Detect which cell encompasses the target text, then output its [X, Y] center coordinate. 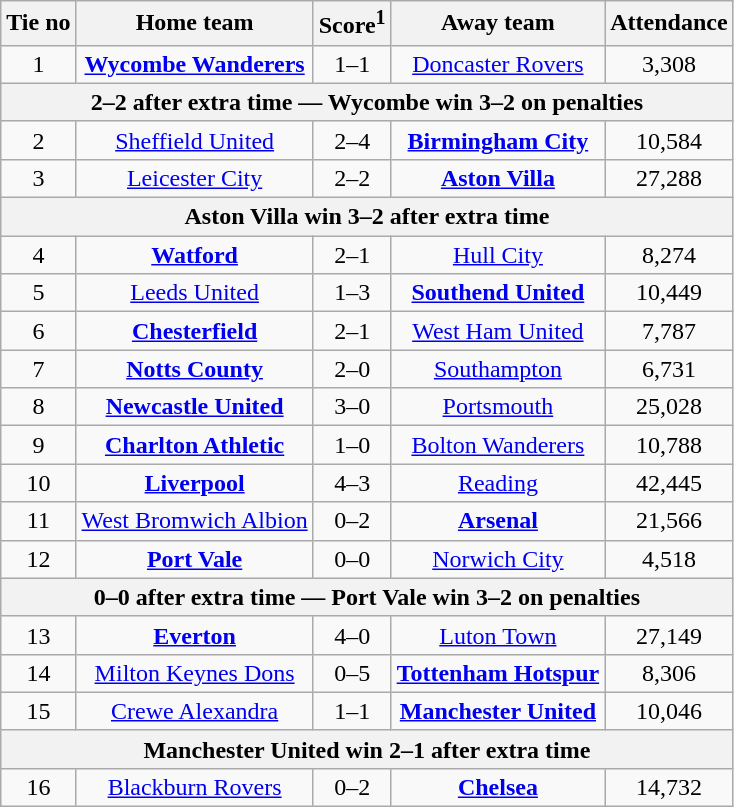
27,288 [669, 178]
10,788 [669, 445]
Chesterfield [194, 331]
10,449 [669, 293]
4,518 [669, 559]
Port Vale [194, 559]
6,731 [669, 369]
Notts County [194, 369]
Everton [194, 635]
27,149 [669, 635]
10,046 [669, 711]
Watford [194, 255]
1 [38, 64]
Reading [498, 483]
42,445 [669, 483]
Manchester United [498, 711]
Newcastle United [194, 407]
Aston Villa [498, 178]
10 [38, 483]
Milton Keynes Dons [194, 673]
West Ham United [498, 331]
25,028 [669, 407]
Hull City [498, 255]
12 [38, 559]
Wycombe Wanderers [194, 64]
6 [38, 331]
15 [38, 711]
3 [38, 178]
Bolton Wanderers [498, 445]
7,787 [669, 331]
13 [38, 635]
Charlton Athletic [194, 445]
Leicester City [194, 178]
9 [38, 445]
Birmingham City [498, 140]
3,308 [669, 64]
4–3 [352, 483]
Tottenham Hotspur [498, 673]
14 [38, 673]
Tie no [38, 24]
4–0 [352, 635]
Arsenal [498, 521]
Norwich City [498, 559]
4 [38, 255]
0–0 [352, 559]
1–3 [352, 293]
10,584 [669, 140]
2–0 [352, 369]
3–0 [352, 407]
11 [38, 521]
8,306 [669, 673]
2–2 after extra time — Wycombe win 3–2 on penalties [367, 102]
Chelsea [498, 787]
14,732 [669, 787]
Portsmouth [498, 407]
5 [38, 293]
16 [38, 787]
Liverpool [194, 483]
21,566 [669, 521]
Blackburn Rovers [194, 787]
1–0 [352, 445]
Score1 [352, 24]
Southend United [498, 293]
8,274 [669, 255]
Luton Town [498, 635]
7 [38, 369]
2–4 [352, 140]
Attendance [669, 24]
Home team [194, 24]
0–0 after extra time — Port Vale win 3–2 on penalties [367, 597]
Aston Villa win 3–2 after extra time [367, 217]
Doncaster Rovers [498, 64]
Manchester United win 2–1 after extra time [367, 749]
2 [38, 140]
2–2 [352, 178]
Sheffield United [194, 140]
Southampton [498, 369]
Crewe Alexandra [194, 711]
Leeds United [194, 293]
Away team [498, 24]
West Bromwich Albion [194, 521]
8 [38, 407]
0–5 [352, 673]
